Output the [x, y] coordinate of the center of the cell containing the given text.  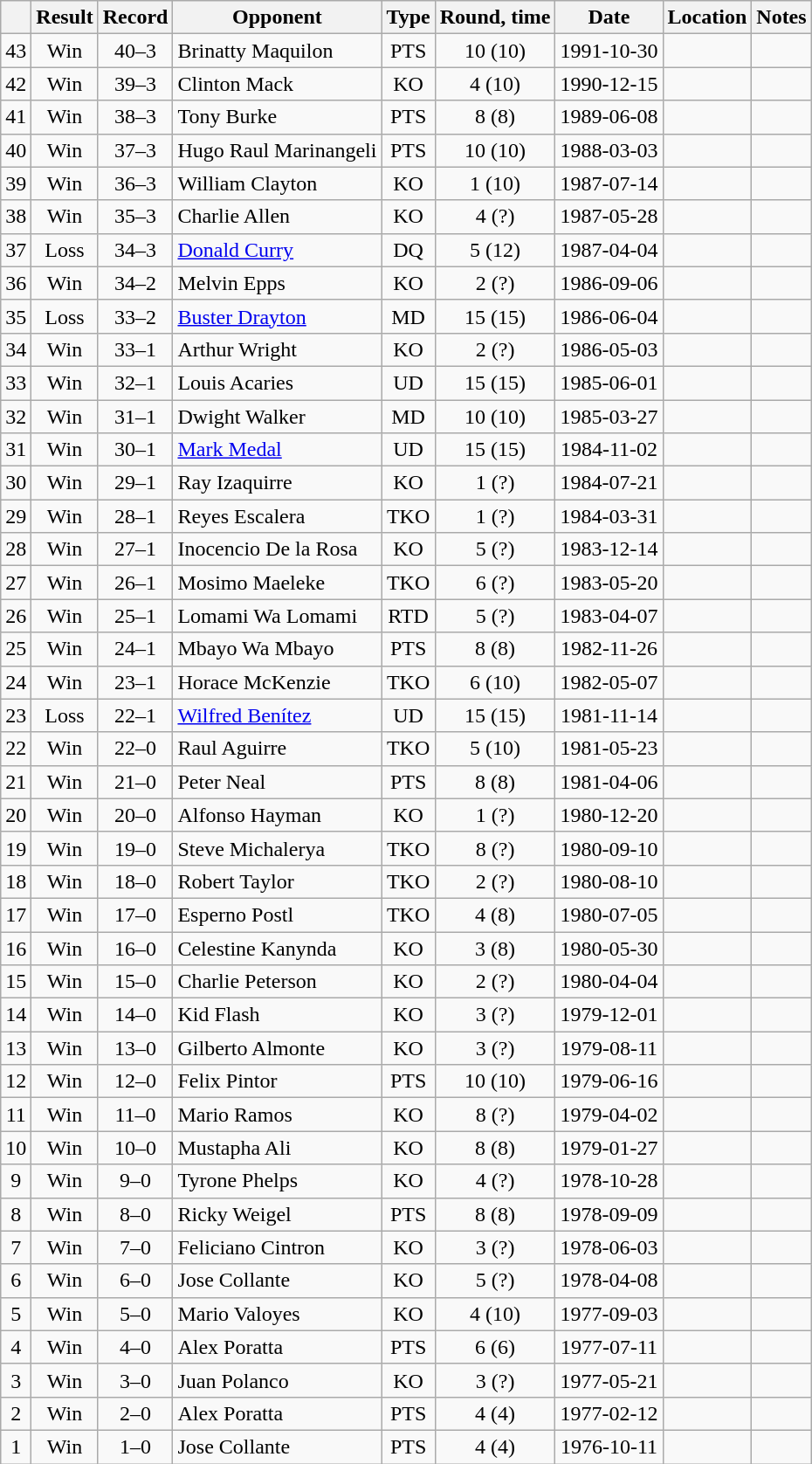
19–0 [135, 848]
Round, time [495, 17]
6 [16, 1281]
22–0 [135, 749]
17–0 [135, 915]
18 [16, 881]
4 [16, 1347]
40 [16, 150]
7 [16, 1247]
1981-04-06 [609, 782]
Mbayo Wa Mbayo [278, 649]
1987-04-04 [609, 250]
Charlie Allen [278, 217]
5 [16, 1314]
Tyrone Phelps [278, 1181]
27–1 [135, 549]
17 [16, 915]
23–1 [135, 682]
8–0 [135, 1214]
1984-03-31 [609, 516]
2 [16, 1413]
1979-04-02 [609, 1115]
1977-02-12 [609, 1413]
41 [16, 117]
1978-06-03 [609, 1247]
1977-09-03 [609, 1314]
31–1 [135, 417]
Arthur Wright [278, 349]
Melvin Epps [278, 283]
4–0 [135, 1347]
20 [16, 815]
19 [16, 848]
30–1 [135, 450]
39 [16, 183]
Gilberto Almonte [278, 1048]
29–1 [135, 483]
16–0 [135, 948]
Result [65, 17]
1986-09-06 [609, 283]
35 [16, 316]
30 [16, 483]
Peter Neal [278, 782]
1979-08-11 [609, 1048]
33 [16, 383]
1 (10) [495, 183]
1987-05-28 [609, 217]
Mark Medal [278, 450]
6–0 [135, 1281]
42 [16, 84]
1978-04-08 [609, 1281]
1983-05-20 [609, 583]
1990-12-15 [609, 84]
24 [16, 682]
32–1 [135, 383]
Horace McKenzie [278, 682]
35–3 [135, 217]
11 [16, 1115]
Mario Ramos [278, 1115]
5 (10) [495, 749]
Reyes Escalera [278, 516]
Date [609, 17]
34–3 [135, 250]
1977-05-21 [609, 1380]
22 [16, 749]
Record [135, 17]
Mustapha Ali [278, 1148]
Type [409, 17]
Clinton Mack [278, 84]
2–0 [135, 1413]
15 [16, 982]
32 [16, 417]
Brinatty Maquilon [278, 51]
1980-12-20 [609, 815]
1987-07-14 [609, 183]
Raul Aguirre [278, 749]
39–3 [135, 84]
13–0 [135, 1048]
21 [16, 782]
8 [16, 1214]
22–1 [135, 715]
1 [16, 1447]
Donald Curry [278, 250]
DQ [409, 250]
3–0 [135, 1380]
Buster Drayton [278, 316]
1981-11-14 [609, 715]
RTD [409, 616]
26–1 [135, 583]
Felix Pintor [278, 1081]
Ricky Weigel [278, 1214]
38–3 [135, 117]
1980-09-10 [609, 848]
40–3 [135, 51]
1981-05-23 [609, 749]
Notes [781, 17]
William Clayton [278, 183]
34–2 [135, 283]
9 [16, 1181]
Alfonso Hayman [278, 815]
10 [16, 1148]
10–0 [135, 1148]
29 [16, 516]
1977-07-11 [609, 1347]
11–0 [135, 1115]
16 [16, 948]
Dwight Walker [278, 417]
Wilfred Benítez [278, 715]
6 (6) [495, 1347]
1982-05-07 [609, 682]
23 [16, 715]
43 [16, 51]
3 (8) [495, 948]
Inocencio De la Rosa [278, 549]
1985-06-01 [609, 383]
1980-04-04 [609, 982]
25–1 [135, 616]
Feliciano Cintron [278, 1247]
1983-12-14 [609, 549]
1983-04-07 [609, 616]
34 [16, 349]
14–0 [135, 1015]
Charlie Peterson [278, 982]
1–0 [135, 1447]
Esperno Postl [278, 915]
27 [16, 583]
14 [16, 1015]
37 [16, 250]
12–0 [135, 1081]
1986-05-03 [609, 349]
Lomami Wa Lomami [278, 616]
Steve Michalerya [278, 848]
6 (10) [495, 682]
36–3 [135, 183]
Hugo Raul Marinangeli [278, 150]
37–3 [135, 150]
20–0 [135, 815]
1980-08-10 [609, 881]
18–0 [135, 881]
1982-11-26 [609, 649]
12 [16, 1081]
1984-11-02 [609, 450]
1979-06-16 [609, 1081]
15–0 [135, 982]
38 [16, 217]
Ray Izaquirre [278, 483]
1978-10-28 [609, 1181]
1980-07-05 [609, 915]
1978-09-09 [609, 1214]
1979-12-01 [609, 1015]
1980-05-30 [609, 948]
1991-10-30 [609, 51]
Juan Polanco [278, 1380]
33–1 [135, 349]
33–2 [135, 316]
5–0 [135, 1314]
Robert Taylor [278, 881]
Mario Valoyes [278, 1314]
Kid Flash [278, 1015]
21–0 [135, 782]
24–1 [135, 649]
5 (12) [495, 250]
Louis Acaries [278, 383]
Location [707, 17]
1985-03-27 [609, 417]
25 [16, 649]
9–0 [135, 1181]
26 [16, 616]
Celestine Kanynda [278, 948]
Opponent [278, 17]
28–1 [135, 516]
4 (8) [495, 915]
1979-01-27 [609, 1148]
1989-06-08 [609, 117]
Tony Burke [278, 117]
Mosimo Maeleke [278, 583]
28 [16, 549]
6 (?) [495, 583]
36 [16, 283]
1988-03-03 [609, 150]
3 [16, 1380]
1986-06-04 [609, 316]
7–0 [135, 1247]
13 [16, 1048]
31 [16, 450]
1984-07-21 [609, 483]
1976-10-11 [609, 1447]
